Locate the cell with the specified text and output its (X, Y) center coordinate. 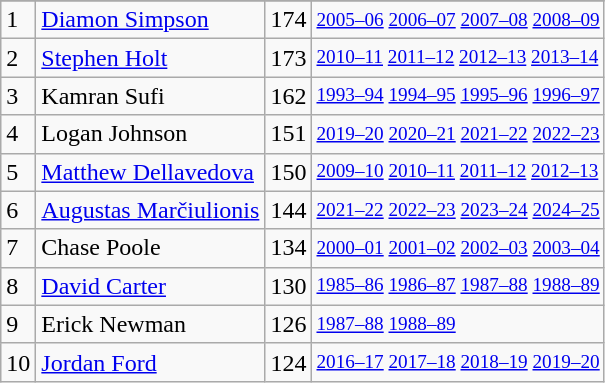
173 (288, 58)
Logan Johnson (150, 134)
2021–22 2022–23 2023–24 2024–25 (458, 210)
5 (18, 172)
124 (288, 362)
2 (18, 58)
Matthew Dellavedova (150, 172)
130 (288, 286)
Kamran Sufi (150, 96)
4 (18, 134)
2019–20 2020–21 2021–22 2022–23 (458, 134)
126 (288, 324)
1985–86 1986–87 1987–88 1988–89 (458, 286)
7 (18, 248)
9 (18, 324)
134 (288, 248)
1993–94 1994–95 1995–96 1996–97 (458, 96)
Stephen Holt (150, 58)
2005–06 2006–07 2007–08 2008–09 (458, 20)
1987–88 1988–89 (458, 324)
2000–01 2001–02 2002–03 2003–04 (458, 248)
8 (18, 286)
Jordan Ford (150, 362)
3 (18, 96)
Chase Poole (150, 248)
2016–17 2017–18 2018–19 2019–20 (458, 362)
1 (18, 20)
150 (288, 172)
10 (18, 362)
174 (288, 20)
151 (288, 134)
2010–11 2011–12 2012–13 2013–14 (458, 58)
162 (288, 96)
Erick Newman (150, 324)
Diamon Simpson (150, 20)
David Carter (150, 286)
Augustas Marčiulionis (150, 210)
6 (18, 210)
144 (288, 210)
2009–10 2010–11 2011–12 2012–13 (458, 172)
